Extract the (x, y) coordinate from the center of the cell holding the provided text.  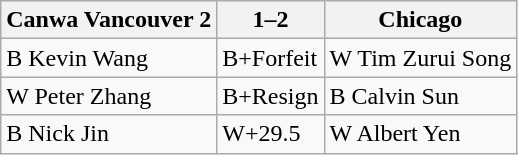
B+Forfeit (270, 58)
W Peter Zhang (109, 96)
W Albert Yen (420, 134)
B Calvin Sun (420, 96)
B+Resign (270, 96)
W+29.5 (270, 134)
W Tim Zurui Song (420, 58)
1–2 (270, 20)
B Kevin Wang (109, 58)
Canwa Vancouver 2 (109, 20)
B Nick Jin (109, 134)
Chicago (420, 20)
